Output the (X, Y) coordinate of the center of the cell containing the given text.  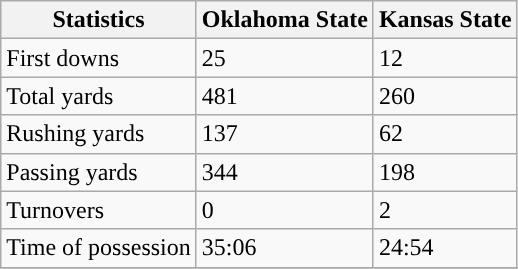
2 (445, 210)
481 (284, 96)
Time of possession (99, 248)
Oklahoma State (284, 20)
62 (445, 134)
First downs (99, 58)
35:06 (284, 248)
344 (284, 172)
260 (445, 96)
0 (284, 210)
12 (445, 58)
198 (445, 172)
Passing yards (99, 172)
137 (284, 134)
Rushing yards (99, 134)
Kansas State (445, 20)
24:54 (445, 248)
Total yards (99, 96)
25 (284, 58)
Statistics (99, 20)
Turnovers (99, 210)
